Return (x, y) of the center of cell containing provided text 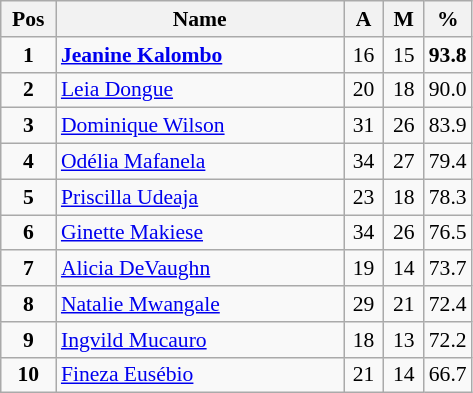
93.8 (448, 55)
Jeanine Kalombo (200, 55)
1 (28, 55)
19 (364, 269)
Alicia DeVaughn (200, 269)
Odélia Mafanela (200, 162)
Priscilla Udeaja (200, 197)
13 (404, 340)
66.7 (448, 375)
Natalie Mwangale (200, 304)
Ginette Makiese (200, 233)
72.4 (448, 304)
8 (28, 304)
2 (28, 90)
% (448, 19)
15 (404, 55)
Name (200, 19)
9 (28, 340)
7 (28, 269)
27 (404, 162)
6 (28, 233)
4 (28, 162)
31 (364, 126)
29 (364, 304)
76.5 (448, 233)
79.4 (448, 162)
10 (28, 375)
5 (28, 197)
M (404, 19)
A (364, 19)
Dominique Wilson (200, 126)
78.3 (448, 197)
73.7 (448, 269)
16 (364, 55)
83.9 (448, 126)
Leia Dongue (200, 90)
Fineza Eusébio (200, 375)
20 (364, 90)
Pos (28, 19)
23 (364, 197)
72.2 (448, 340)
3 (28, 126)
90.0 (448, 90)
Ingvild Mucauro (200, 340)
